Return (X, Y) of the center of cell containing provided text 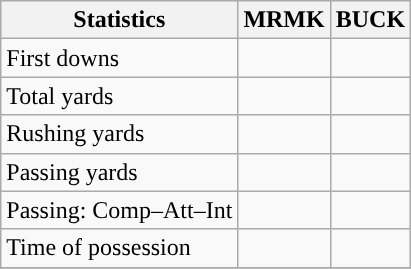
Statistics (120, 20)
Passing: Comp–Att–Int (120, 210)
First downs (120, 58)
Rushing yards (120, 134)
Passing yards (120, 172)
Total yards (120, 96)
MRMK (284, 20)
BUCK (370, 20)
Time of possession (120, 248)
